Provide the (x, y) coordinate of the cell's center where the given text is located.  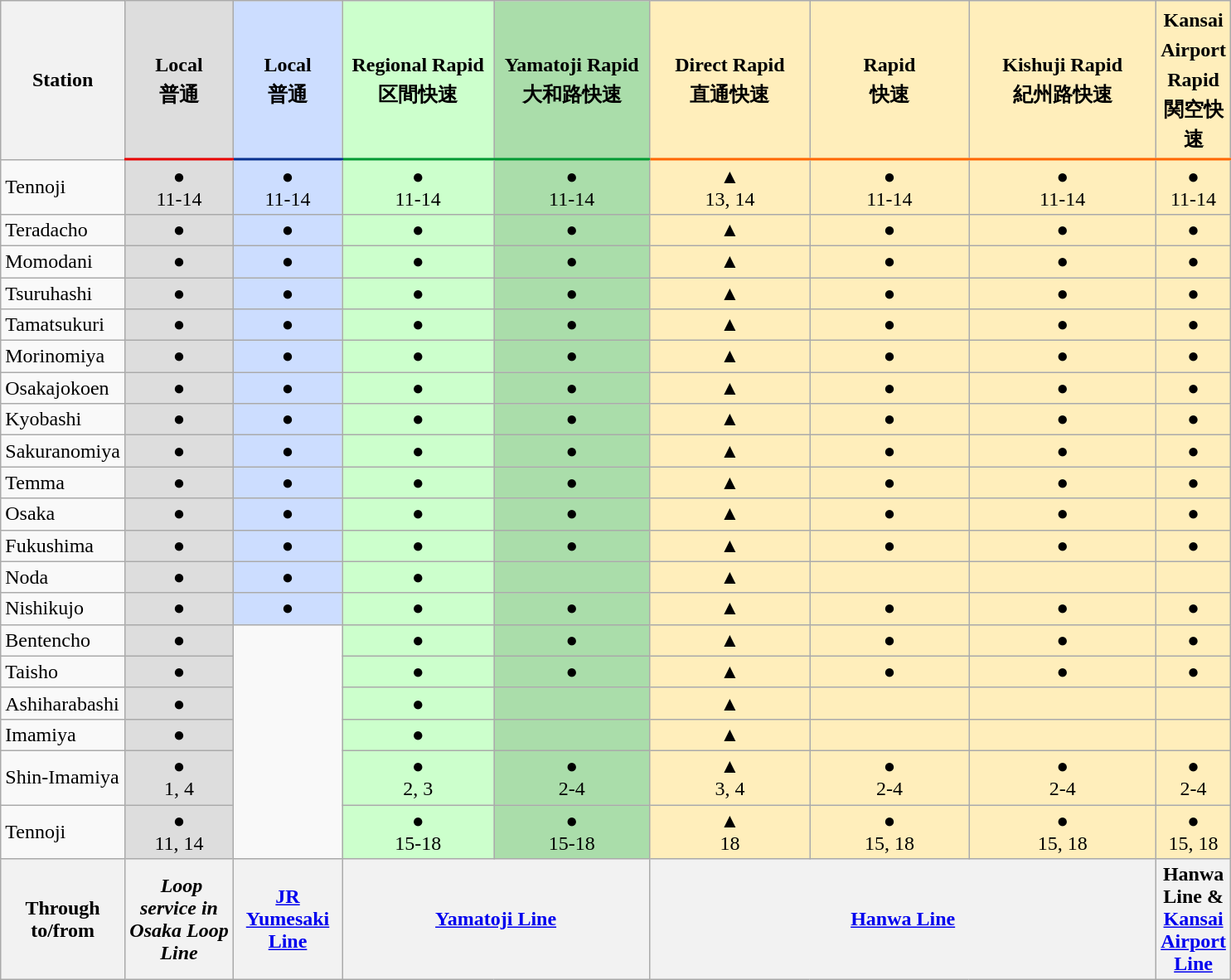
Kyobashi (63, 420)
▲18 (730, 831)
Through to/from (63, 919)
Rapid快速 (889, 80)
●2, 3 (418, 778)
Yamatoji Rapid大和路快速 (572, 80)
Taisho (63, 672)
Imamiya (63, 735)
Yamatoji Line (496, 919)
Sakuranomiya (63, 451)
Loop service in Osaka Loop Line (179, 919)
Bentencho (63, 640)
Osakajokoen (63, 388)
▲13, 14 (730, 187)
Noda (63, 577)
Momodani (63, 261)
Osaka (63, 514)
Tsuruhashi (63, 293)
Station (63, 80)
Fukushima (63, 546)
●11, 14 (179, 831)
Kishuji Rapid紀州路快速 (1063, 80)
Temma (63, 483)
Direct Rapid直通快速 (730, 80)
Shin-Imamiya (63, 778)
Hanwa Line (904, 919)
JR Yumesaki Line (288, 919)
Morinomiya (63, 357)
Regional Rapid区間快速 (418, 80)
Nishikujo (63, 609)
Kansai AirportRapid関空快速 (1194, 80)
Hanwa Line &Kansai Airport Line (1194, 919)
●1, 4 (179, 778)
▲3, 4 (730, 778)
Tamatsukuri (63, 325)
Ashiharabashi (63, 703)
Teradacho (63, 230)
